Extract the [x, y] coordinate from the center of the cell holding the provided text.  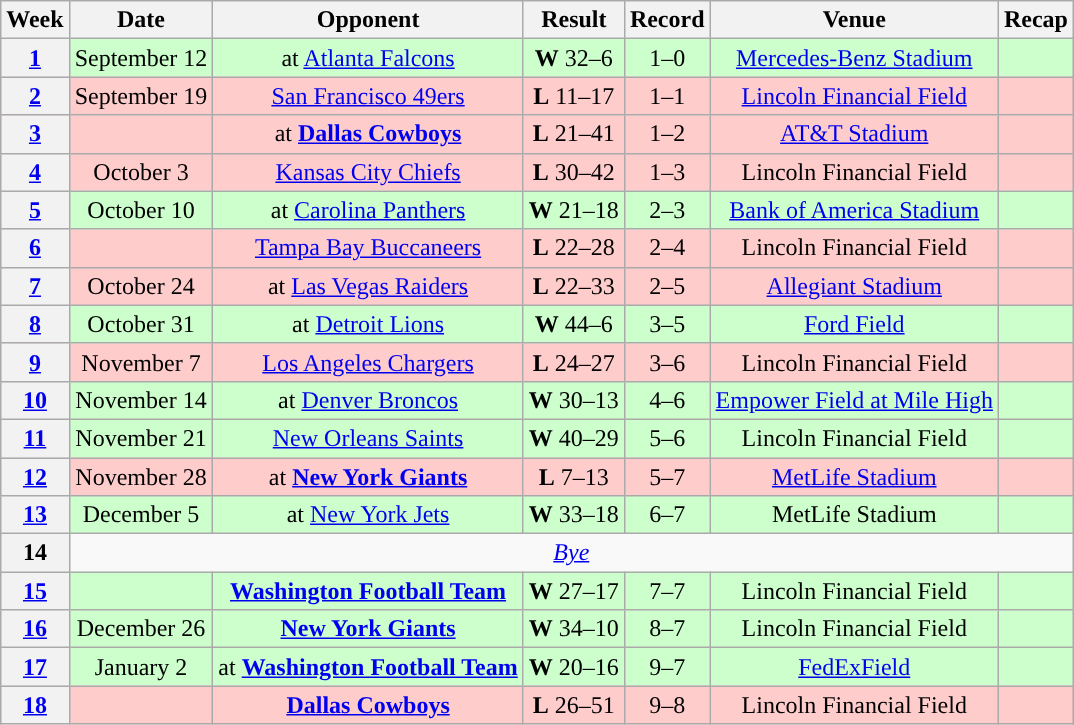
Los Angeles Chargers [368, 362]
November 7 [141, 362]
9 [35, 362]
5–7 [667, 477]
1–0 [667, 58]
1–3 [667, 172]
16 [35, 629]
1–1 [667, 96]
September 12 [141, 58]
8–7 [667, 629]
W 21–18 [574, 210]
Result [574, 20]
October 31 [141, 324]
October 10 [141, 210]
W 27–17 [574, 591]
3–6 [667, 362]
November 21 [141, 438]
December 26 [141, 629]
at Washington Football Team [368, 667]
10 [35, 400]
Mercedes-Benz Stadium [854, 58]
L 7–13 [574, 477]
at New York Jets [368, 515]
1–2 [667, 134]
at Las Vegas Raiders [368, 286]
January 2 [141, 667]
4–6 [667, 400]
W 44–6 [574, 324]
14 [35, 553]
Date [141, 20]
W 30–13 [574, 400]
Washington Football Team [368, 591]
at Detroit Lions [368, 324]
5–6 [667, 438]
W 20–16 [574, 667]
2 [35, 96]
L 24–27 [574, 362]
FedExField [854, 667]
W 32–6 [574, 58]
7–7 [667, 591]
at Dallas Cowboys [368, 134]
Record [667, 20]
W 40–29 [574, 438]
9–7 [667, 667]
12 [35, 477]
Tampa Bay Buccaneers [368, 248]
L 11–17 [574, 96]
Recap [1036, 20]
13 [35, 515]
San Francisco 49ers [368, 96]
New York Giants [368, 629]
Ford Field [854, 324]
11 [35, 438]
Kansas City Chiefs [368, 172]
1 [35, 58]
9–8 [667, 705]
September 19 [141, 96]
L 22–33 [574, 286]
7 [35, 286]
Bye [571, 553]
L 22–28 [574, 248]
2–3 [667, 210]
L 21–41 [574, 134]
October 3 [141, 172]
at Denver Broncos [368, 400]
8 [35, 324]
Bank of America Stadium [854, 210]
W 34–10 [574, 629]
3–5 [667, 324]
15 [35, 591]
Opponent [368, 20]
at Carolina Panthers [368, 210]
Empower Field at Mile High [854, 400]
2–5 [667, 286]
4 [35, 172]
3 [35, 134]
November 14 [141, 400]
October 24 [141, 286]
18 [35, 705]
December 5 [141, 515]
L 30–42 [574, 172]
5 [35, 210]
New Orleans Saints [368, 438]
2–4 [667, 248]
W 33–18 [574, 515]
at New York Giants [368, 477]
6 [35, 248]
L 26–51 [574, 705]
Allegiant Stadium [854, 286]
Venue [854, 20]
November 28 [141, 477]
17 [35, 667]
AT&T Stadium [854, 134]
Week [35, 20]
at Atlanta Falcons [368, 58]
6–7 [667, 515]
Dallas Cowboys [368, 705]
